Capture the cell that displays the provided text and extract its [X, Y] central coordinate. 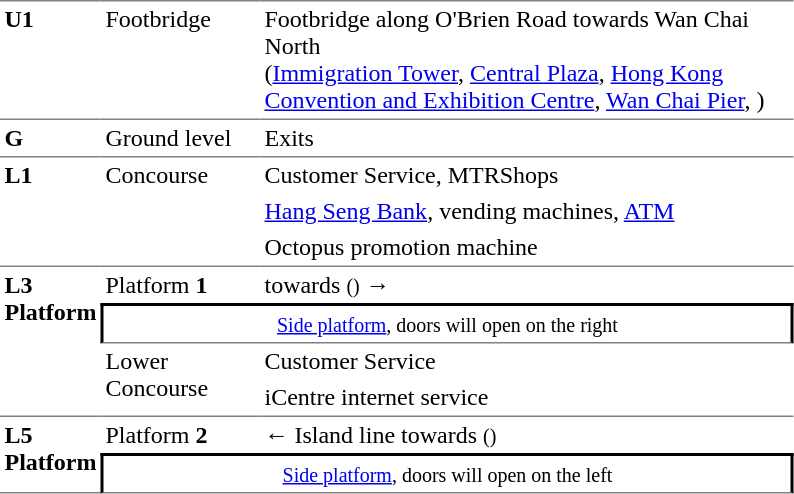
Side platform, doors will open on the right [448, 323]
L3Platform [50, 342]
Footbridge [180, 60]
towards () → [527, 285]
Platform 1 [180, 285]
Exits [527, 139]
Concourse [180, 213]
Lower Concourse [180, 381]
Customer Service, MTRShops [527, 176]
Ground level [180, 139]
Footbridge along O'Brien Road towards Wan Chai North(Immigration Tower, Central Plaza, Hong Kong Convention and Exhibition Centre, Wan Chai Pier, ) [527, 60]
Octopus promotion machine [527, 249]
U1 [50, 60]
Platform 2 [180, 435]
L5Platform [50, 455]
G [50, 139]
Side platform, doors will open on the left [448, 473]
L1 [50, 213]
Customer Service [527, 362]
← Island line towards () [527, 435]
Hang Seng Bank, vending machines, ATM [527, 212]
iCentre internet service [527, 399]
